Provide the [x, y] coordinate of the cell's center where the given text is located.  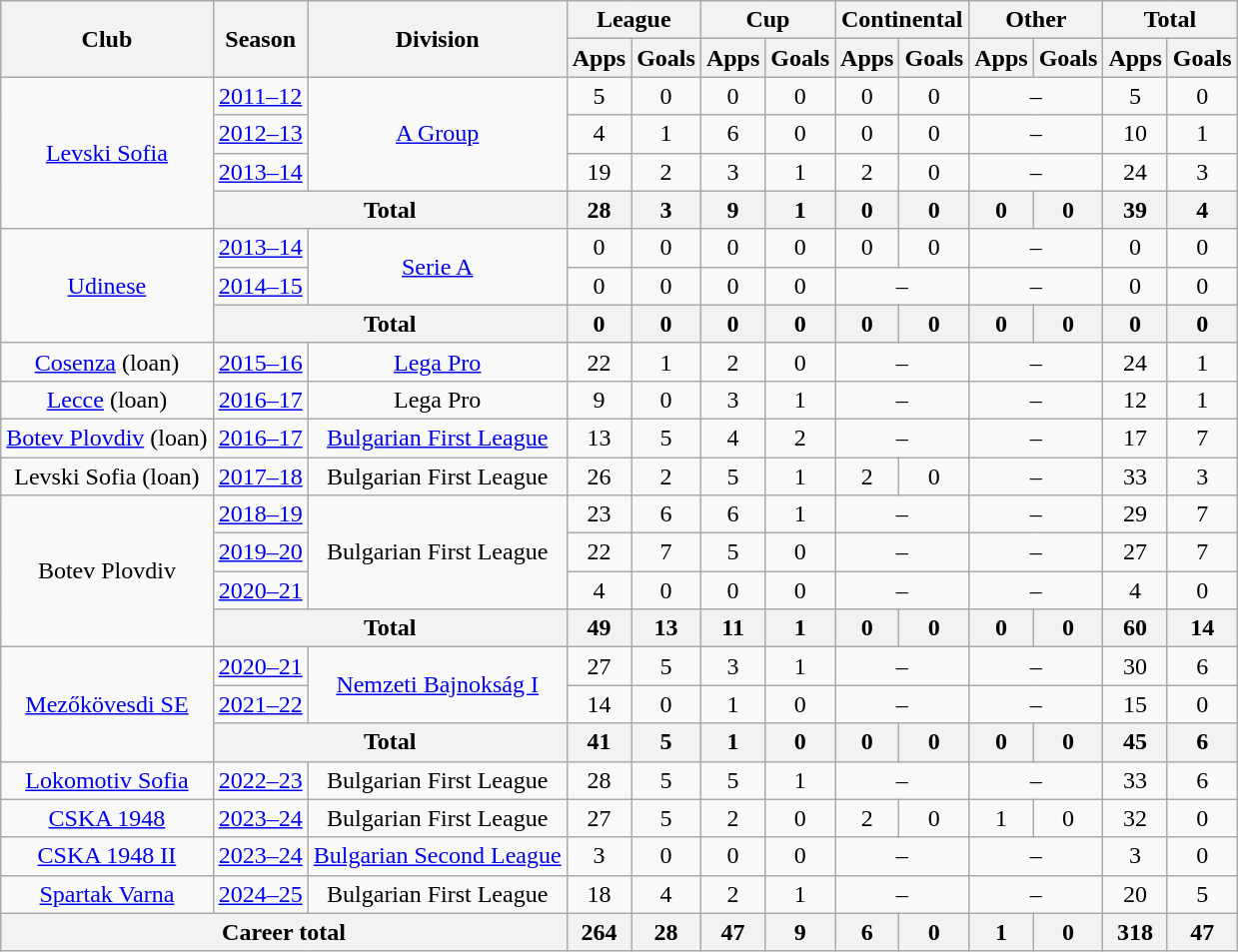
Continental [902, 20]
11 [732, 628]
Lokomotiv Sofia [107, 780]
2011–12 [260, 96]
Levski Sofia [107, 153]
Cup [767, 20]
League [633, 20]
12 [1135, 400]
264 [599, 932]
49 [599, 628]
Season [260, 39]
2022–23 [260, 780]
2021–22 [260, 704]
32 [1135, 818]
39 [1135, 210]
Career total [284, 932]
2018–19 [260, 514]
29 [1135, 514]
Bulgarian Second League [438, 856]
60 [1135, 628]
10 [1135, 134]
Lecce (loan) [107, 400]
Botev Plovdiv (loan) [107, 438]
41 [599, 742]
Spartak Varna [107, 894]
318 [1135, 932]
Udinese [107, 286]
Serie A [438, 267]
A Group [438, 134]
30 [1135, 666]
45 [1135, 742]
CSKA 1948 [107, 818]
17 [1135, 438]
2012–13 [260, 134]
2024–25 [260, 894]
Cosenza (loan) [107, 362]
Division [438, 39]
2017–18 [260, 476]
CSKA 1948 II [107, 856]
Botev Plovdiv [107, 571]
2014–15 [260, 286]
Mezőkövesdi SE [107, 704]
Club [107, 39]
20 [1135, 894]
Nemzeti Bajnokság I [438, 685]
2015–16 [260, 362]
18 [599, 894]
19 [599, 172]
Other [1036, 20]
15 [1135, 704]
Levski Sofia (loan) [107, 476]
23 [599, 514]
26 [599, 476]
2019–20 [260, 552]
